Search for the cell housing the specified text and yield its (x, y) center coordinate. 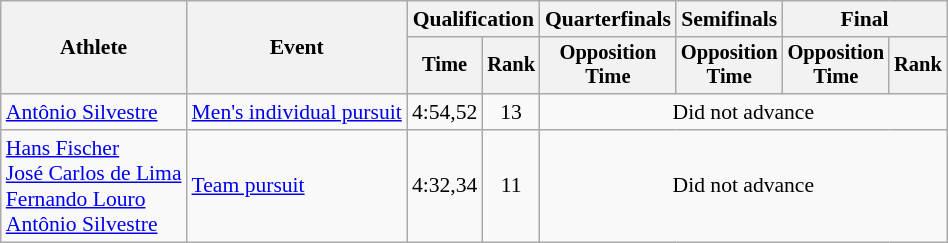
Quarterfinals (608, 19)
4:54,52 (444, 112)
Athlete (94, 48)
Event (297, 48)
4:32,34 (444, 186)
Hans FischerJosé Carlos de LimaFernando LouroAntônio Silvestre (94, 186)
Time (444, 66)
13 (511, 112)
Men's individual pursuit (297, 112)
Team pursuit (297, 186)
Semifinals (730, 19)
11 (511, 186)
Qualification (474, 19)
Final (865, 19)
Antônio Silvestre (94, 112)
